Scan for the cell matching the given text and deliver its (X, Y) coordinate at center. 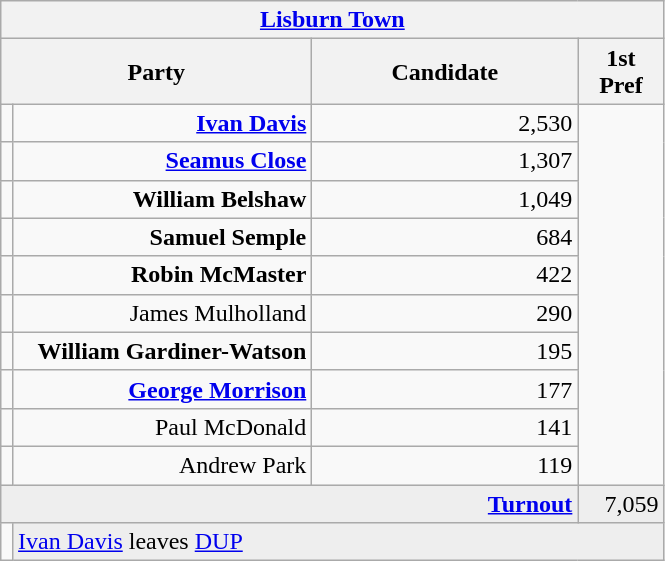
177 (445, 389)
684 (445, 237)
Seamus Close (162, 161)
Candidate (445, 72)
William Gardiner-Watson (162, 351)
2,530 (445, 123)
Samuel Semple (162, 237)
James Mulholland (162, 313)
Andrew Park (162, 465)
Lisburn Town (332, 20)
290 (445, 313)
422 (445, 275)
1st Pref (621, 72)
141 (445, 427)
Paul McDonald (162, 427)
George Morrison (162, 389)
Robin McMaster (162, 275)
1,049 (445, 199)
Ivan Davis leaves DUP (338, 542)
119 (445, 465)
Party (156, 72)
7,059 (621, 503)
Ivan Davis (162, 123)
1,307 (445, 161)
195 (445, 351)
Turnout (290, 503)
William Belshaw (162, 199)
